Return the [x, y] coordinate for the center point of the cell that contains the specified text.  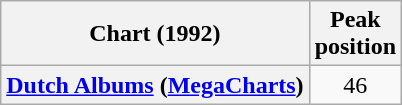
Dutch Albums (MegaCharts) [155, 85]
Chart (1992) [155, 34]
Peakposition [355, 34]
46 [355, 85]
